Determine the (X, Y) coordinate at the center of the cell enclosing the given text.  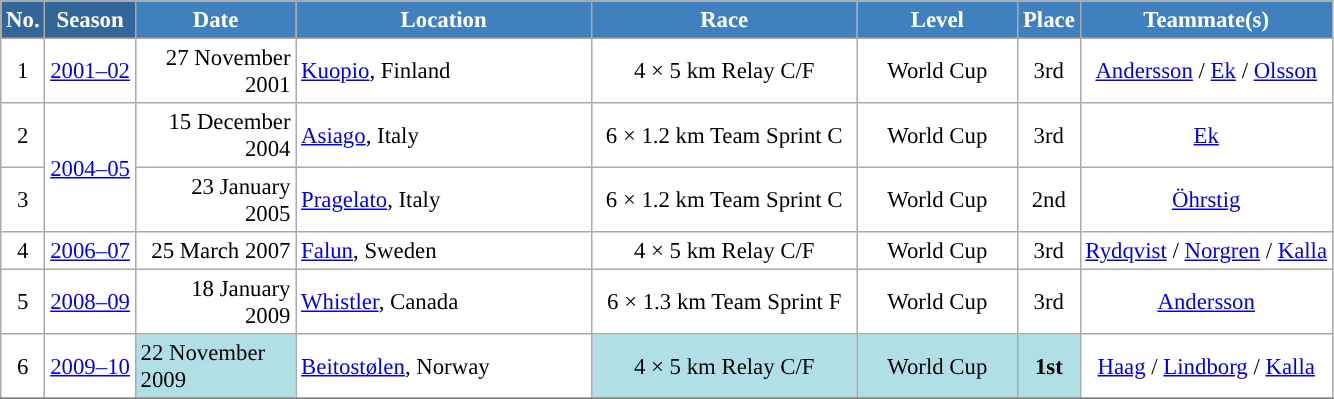
Whistler, Canada (444, 302)
2nd (1049, 200)
Location (444, 20)
Race (724, 20)
Asiago, Italy (444, 136)
15 December 2004 (216, 136)
2009–10 (90, 366)
Andersson / Ek / Olsson (1206, 72)
2 (23, 136)
Level (938, 20)
5 (23, 302)
22 November 2009 (216, 366)
Haag / Lindborg / Kalla (1206, 366)
2008–09 (90, 302)
Place (1049, 20)
2001–02 (90, 72)
3 (23, 200)
1st (1049, 366)
Beitostølen, Norway (444, 366)
1 (23, 72)
Rydqvist / Norgren / Kalla (1206, 251)
Falun, Sweden (444, 251)
6 × 1.3 km Team Sprint F (724, 302)
Kuopio, Finland (444, 72)
Ek (1206, 136)
Pragelato, Italy (444, 200)
Season (90, 20)
18 January 2009 (216, 302)
Date (216, 20)
6 (23, 366)
No. (23, 20)
4 (23, 251)
25 March 2007 (216, 251)
2006–07 (90, 251)
Andersson (1206, 302)
27 November 2001 (216, 72)
23 January 2005 (216, 200)
Teammate(s) (1206, 20)
2004–05 (90, 168)
Öhrstig (1206, 200)
